Provide the [x, y] coordinate of the cell's center where the given text is located.  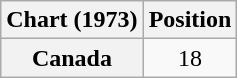
Chart (1973) [72, 20]
Position [190, 20]
18 [190, 58]
Canada [72, 58]
